Identify which cell holds the provided text, then report its (x, y) central coordinate. 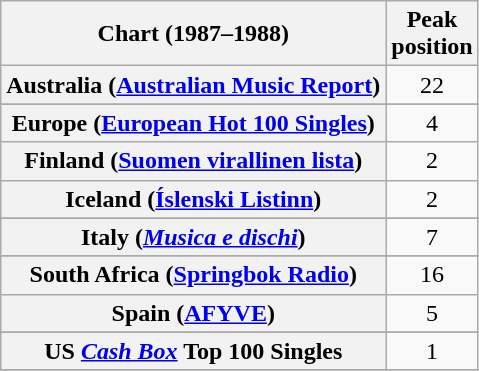
Europe (European Hot 100 Singles) (194, 123)
South Africa (Springbok Radio) (194, 275)
4 (432, 123)
Finland (Suomen virallinen lista) (194, 161)
22 (432, 85)
7 (432, 237)
Australia (Australian Music Report) (194, 85)
Iceland (Íslenski Listinn) (194, 199)
Spain (AFYVE) (194, 313)
US Cash Box Top 100 Singles (194, 351)
1 (432, 351)
Peakposition (432, 34)
5 (432, 313)
Chart (1987–1988) (194, 34)
Italy (Musica e dischi) (194, 237)
16 (432, 275)
